Return the [x, y] coordinate for the center point of the cell that contains the specified text.  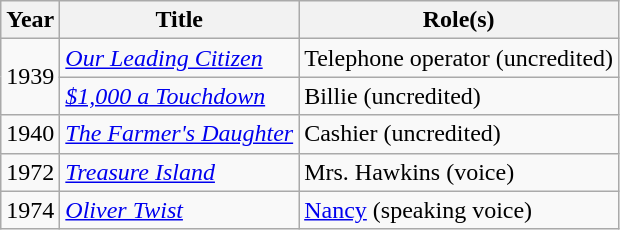
Oliver Twist [180, 210]
1972 [30, 172]
1939 [30, 77]
Year [30, 20]
Our Leading Citizen [180, 58]
Mrs. Hawkins (voice) [459, 172]
Nancy (speaking voice) [459, 210]
Treasure Island [180, 172]
Title [180, 20]
Role(s) [459, 20]
The Farmer's Daughter [180, 134]
1974 [30, 210]
1940 [30, 134]
$1,000 a Touchdown [180, 96]
Cashier (uncredited) [459, 134]
Billie (uncredited) [459, 96]
Telephone operator (uncredited) [459, 58]
